Output the (X, Y) coordinate of the center of the cell containing the given text.  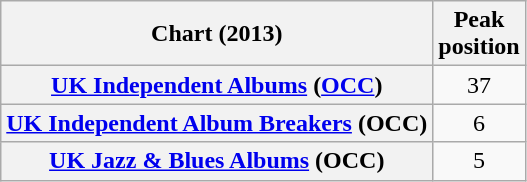
UK Independent Albums (OCC) (217, 85)
Chart (2013) (217, 34)
37 (479, 85)
6 (479, 123)
Peakposition (479, 34)
5 (479, 161)
UK Independent Album Breakers (OCC) (217, 123)
UK Jazz & Blues Albums (OCC) (217, 161)
